Extract the [X, Y] coordinate from the center of the cell holding the provided text.  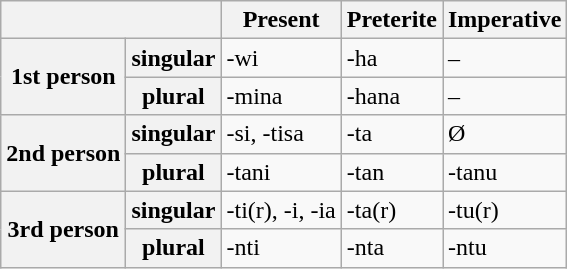
-hana [392, 96]
-si, -tisa [281, 134]
-ta(r) [392, 210]
Preterite [392, 20]
-mina [281, 96]
-nti [281, 248]
-tani [281, 172]
-ta [392, 134]
-wi [281, 58]
-nta [392, 248]
Imperative [504, 20]
2nd person [64, 153]
-tu(r) [504, 210]
3rd person [64, 229]
-ntu [504, 248]
Ø [504, 134]
Present [281, 20]
-ha [392, 58]
1st person [64, 77]
-ti(r), -i, -ia [281, 210]
-tanu [504, 172]
-tan [392, 172]
